Search for the cell housing the specified text and yield its [X, Y] center coordinate. 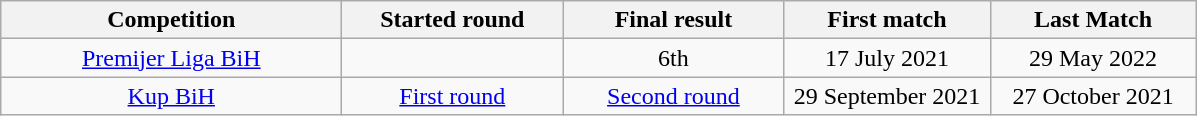
Started round [452, 20]
27 October 2021 [1093, 96]
Competition [172, 20]
6th [674, 58]
29 September 2021 [887, 96]
17 July 2021 [887, 58]
First match [887, 20]
First round [452, 96]
Second round [674, 96]
Final result [674, 20]
Kup BiH [172, 96]
Last Match [1093, 20]
Premijer Liga BiH [172, 58]
29 May 2022 [1093, 58]
